Pinpoint the cell where the given text exists, returning its (X, Y) midpoint coordinate. 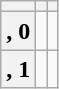
, 1 (18, 69)
, 0 (18, 31)
